Pinpoint the cell where the given text exists, returning its [x, y] midpoint coordinate. 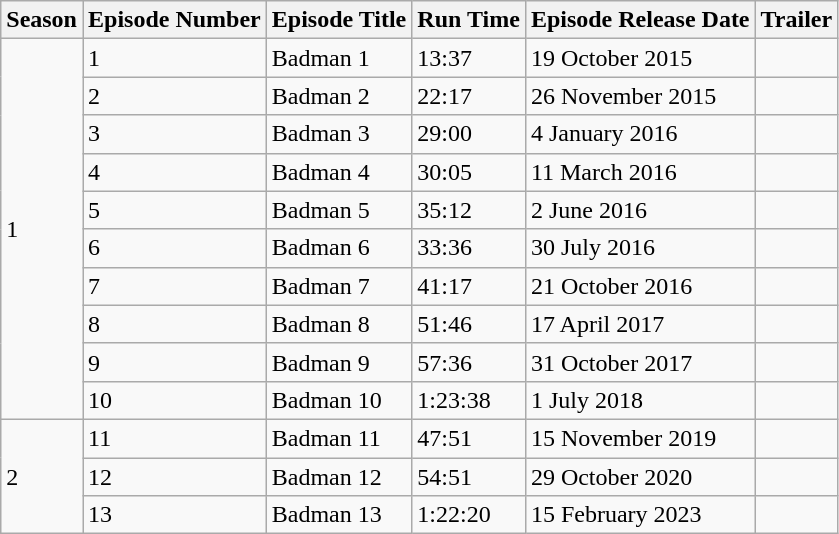
1:23:38 [469, 400]
7 [174, 286]
30 July 2016 [640, 248]
Badman 1 [339, 58]
15 November 2019 [640, 438]
30:05 [469, 172]
Badman 2 [339, 96]
35:12 [469, 210]
19 October 2015 [640, 58]
8 [174, 324]
54:51 [469, 477]
21 October 2016 [640, 286]
Run Time [469, 20]
51:46 [469, 324]
3 [174, 134]
13 [174, 515]
4 [174, 172]
29:00 [469, 134]
Badman 12 [339, 477]
Badman 9 [339, 362]
1 July 2018 [640, 400]
Episode Title [339, 20]
22:17 [469, 96]
17 April 2017 [640, 324]
5 [174, 210]
31 October 2017 [640, 362]
29 October 2020 [640, 477]
47:51 [469, 438]
9 [174, 362]
Episode Release Date [640, 20]
15 February 2023 [640, 515]
Badman 10 [339, 400]
Badman 11 [339, 438]
Badman 3 [339, 134]
Badman 13 [339, 515]
10 [174, 400]
2 June 2016 [640, 210]
11 March 2016 [640, 172]
26 November 2015 [640, 96]
41:17 [469, 286]
Trailer [796, 20]
Episode Number [174, 20]
Badman 4 [339, 172]
57:36 [469, 362]
11 [174, 438]
33:36 [469, 248]
Badman 8 [339, 324]
1:22:20 [469, 515]
12 [174, 477]
4 January 2016 [640, 134]
6 [174, 248]
Badman 6 [339, 248]
13:37 [469, 58]
Season [42, 20]
Badman 7 [339, 286]
Badman 5 [339, 210]
